Pinpoint the cell where the given text exists, returning its [X, Y] midpoint coordinate. 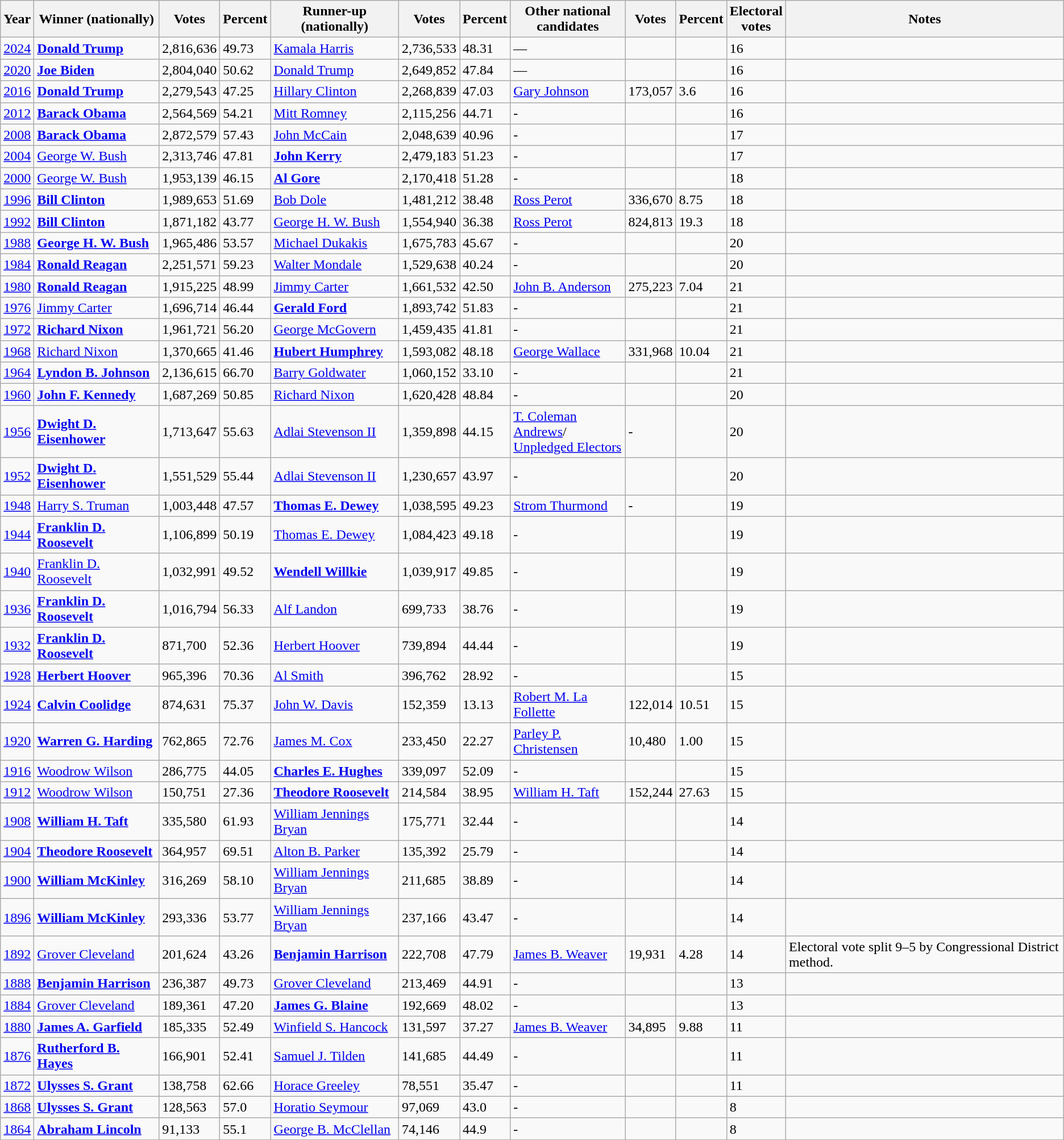
2,268,839 [429, 92]
1,551,529 [190, 476]
1932 [17, 646]
James G. Blaine [334, 1005]
2016 [17, 92]
1972 [17, 330]
Bob Dole [334, 200]
35.47 [485, 1085]
1,675,783 [429, 243]
Kamala Harris [334, 48]
John McCain [334, 135]
44.91 [485, 984]
1,230,657 [429, 476]
Electoralvotes [756, 19]
32.44 [485, 822]
69.51 [246, 851]
1880 [17, 1027]
762,865 [190, 741]
43.47 [485, 918]
1888 [17, 984]
Electoral vote split 9–5 by Congressional District method. [925, 954]
1,620,428 [429, 395]
Joe Biden [97, 70]
19.3 [701, 221]
51.83 [485, 308]
2,564,569 [190, 113]
1,961,721 [190, 330]
874,631 [190, 704]
Barry Goldwater [334, 373]
1,032,991 [190, 572]
Charles E. Hughes [334, 770]
41.81 [485, 330]
48.31 [485, 48]
John W. Davis [334, 704]
Harry S. Truman [97, 505]
213,469 [429, 984]
2,048,639 [429, 135]
1952 [17, 476]
Al Smith [334, 675]
51.69 [246, 200]
25.79 [485, 851]
699,733 [429, 608]
46.15 [246, 178]
1876 [17, 1056]
2,872,579 [190, 135]
42.50 [485, 286]
1,106,899 [190, 534]
James A. Garfield [97, 1027]
1904 [17, 851]
152,359 [429, 704]
1992 [17, 221]
91,133 [190, 1129]
316,269 [190, 880]
2,816,636 [190, 48]
2012 [17, 113]
336,670 [650, 200]
58.10 [246, 880]
1976 [17, 308]
965,396 [190, 675]
46.44 [246, 308]
1,871,182 [190, 221]
211,685 [429, 880]
Winfield S. Hancock [334, 1027]
222,708 [429, 954]
59.23 [246, 264]
2,136,615 [190, 373]
53.77 [246, 918]
47.03 [485, 92]
1944 [17, 534]
1,687,269 [190, 395]
Lyndon B. Johnson [97, 373]
40.24 [485, 264]
27.63 [701, 793]
49.23 [485, 505]
55.1 [246, 1129]
37.27 [485, 1027]
10,480 [650, 741]
2008 [17, 135]
33.10 [485, 373]
66.70 [246, 373]
1,696,714 [190, 308]
233,450 [429, 741]
Other nationalcandidates [568, 19]
43.97 [485, 476]
175,771 [429, 822]
871,700 [190, 646]
56.33 [246, 608]
1.00 [701, 741]
75.37 [246, 704]
1,529,638 [429, 264]
97,069 [429, 1107]
2,736,533 [429, 48]
214,584 [429, 793]
Robert M. La Follette [568, 704]
8.75 [701, 200]
52.41 [246, 1056]
Mitt Romney [334, 113]
1,016,794 [190, 608]
47.20 [246, 1005]
1968 [17, 351]
Warren G. Harding [97, 741]
824,813 [650, 221]
52.09 [485, 770]
49.52 [246, 572]
Abraham Lincoln [97, 1129]
1,554,940 [429, 221]
396,762 [429, 675]
1,593,082 [429, 351]
1960 [17, 395]
47.25 [246, 92]
John B. Anderson [568, 286]
1,965,486 [190, 243]
61.93 [246, 822]
1,459,435 [429, 330]
189,361 [190, 1005]
135,392 [429, 851]
1872 [17, 1085]
1,481,212 [429, 200]
2,251,571 [190, 264]
739,894 [429, 646]
173,057 [650, 92]
1884 [17, 1005]
Hubert Humphrey [334, 351]
1920 [17, 741]
38.48 [485, 200]
38.95 [485, 793]
T. Coleman Andrews/Unpledged Electors [568, 432]
40.96 [485, 135]
51.28 [485, 178]
2020 [17, 70]
122,014 [650, 704]
Hillary Clinton [334, 92]
78,551 [429, 1085]
1,893,742 [429, 308]
55.44 [246, 476]
1940 [17, 572]
44.44 [485, 646]
1900 [17, 880]
44.49 [485, 1056]
331,968 [650, 351]
57.43 [246, 135]
339,097 [429, 770]
1,084,423 [429, 534]
72.76 [246, 741]
Strom Thurmond [568, 505]
Gerald Ford [334, 308]
50.62 [246, 70]
47.81 [246, 156]
44.15 [485, 432]
1984 [17, 264]
Year [17, 19]
Runner-up (nationally) [334, 19]
1,370,665 [190, 351]
49.85 [485, 572]
Winner (nationally) [97, 19]
41.46 [246, 351]
236,387 [190, 984]
22.27 [485, 741]
2,804,040 [190, 70]
43.0 [485, 1107]
1,915,225 [190, 286]
George B. McClellan [334, 1129]
36.38 [485, 221]
10.51 [701, 704]
2,479,183 [429, 156]
56.20 [246, 330]
Michael Dukakis [334, 243]
Alf Landon [334, 608]
2004 [17, 156]
1996 [17, 200]
55.63 [246, 432]
Al Gore [334, 178]
28.92 [485, 675]
47.79 [485, 954]
2,279,543 [190, 92]
1868 [17, 1107]
Calvin Coolidge [97, 704]
1936 [17, 608]
George McGovern [334, 330]
38.76 [485, 608]
47.57 [246, 505]
Alton B. Parker [334, 851]
2024 [17, 48]
48.99 [246, 286]
54.21 [246, 113]
275,223 [650, 286]
192,669 [429, 1005]
Samuel J. Tilden [334, 1056]
201,624 [190, 954]
44.05 [246, 770]
James M. Cox [334, 741]
44.71 [485, 113]
Parley P. Christensen [568, 741]
48.84 [485, 395]
1,661,532 [429, 286]
138,758 [190, 1085]
Horace Greeley [334, 1085]
47.84 [485, 70]
3.6 [701, 92]
1892 [17, 954]
50.85 [246, 395]
1924 [17, 704]
Horatio Seymour [334, 1107]
1988 [17, 243]
2,649,852 [429, 70]
53.57 [246, 243]
131,597 [429, 1027]
150,751 [190, 793]
49.18 [485, 534]
1,953,139 [190, 178]
152,244 [650, 793]
51.23 [485, 156]
Notes [925, 19]
57.0 [246, 1107]
48.02 [485, 1005]
1916 [17, 770]
1956 [17, 432]
52.49 [246, 1027]
1928 [17, 675]
1912 [17, 793]
70.36 [246, 675]
1,038,595 [429, 505]
7.04 [701, 286]
9.88 [701, 1027]
48.18 [485, 351]
1,060,152 [429, 373]
128,563 [190, 1107]
Rutherford B. Hayes [97, 1056]
13.13 [485, 704]
38.89 [485, 880]
43.26 [246, 954]
141,685 [429, 1056]
1,039,917 [429, 572]
John F. Kennedy [97, 395]
52.36 [246, 646]
2,115,256 [429, 113]
286,775 [190, 770]
1,989,653 [190, 200]
237,166 [429, 918]
34,895 [650, 1027]
45.67 [485, 243]
Gary Johnson [568, 92]
2000 [17, 178]
19,931 [650, 954]
1948 [17, 505]
2,170,418 [429, 178]
43.77 [246, 221]
John Kerry [334, 156]
2,313,746 [190, 156]
44.9 [485, 1129]
1,713,647 [190, 432]
74,146 [429, 1129]
1964 [17, 373]
Walter Mondale [334, 264]
1,359,898 [429, 432]
335,580 [190, 822]
1896 [17, 918]
27.36 [246, 793]
1980 [17, 286]
293,336 [190, 918]
10.04 [701, 351]
50.19 [246, 534]
185,335 [190, 1027]
1908 [17, 822]
62.66 [246, 1085]
4.28 [701, 954]
1864 [17, 1129]
1,003,448 [190, 505]
364,957 [190, 851]
George Wallace [568, 351]
166,901 [190, 1056]
Wendell Willkie [334, 572]
